Search for the cell housing the specified text and yield its [X, Y] center coordinate. 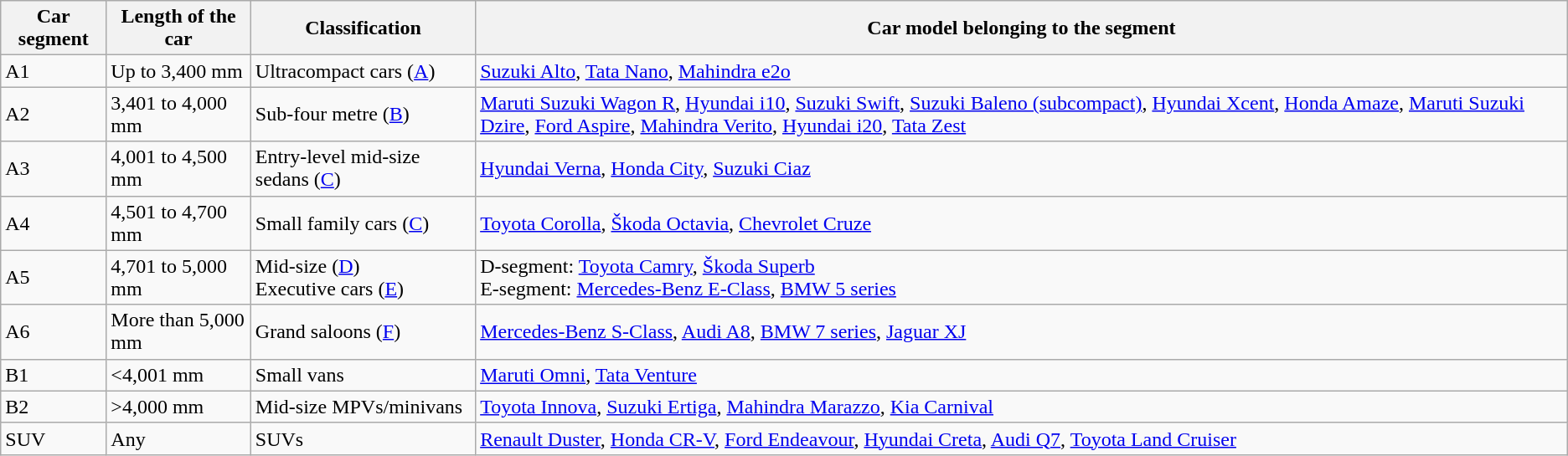
4,701 to 5,000 mm [178, 278]
Grand saloons (F) [363, 331]
Mid-size MPVs/minivans [363, 407]
Entry-level mid-size sedans (C) [363, 169]
A4 [54, 223]
Any [178, 438]
Car segment [54, 28]
A3 [54, 169]
Up to 3,400 mm [178, 71]
A1 [54, 71]
D-segment: Toyota Camry, Škoda SuperbE-segment: Mercedes-Benz E-Class, BMW 5 series [1022, 278]
Classification [363, 28]
4,501 to 4,700 mm [178, 223]
4,001 to 4,500 mm [178, 169]
<4,001 mm [178, 375]
More than 5,000 mm [178, 331]
Suzuki Alto, Tata Nano, Mahindra e2o [1022, 71]
A5 [54, 278]
SUVs [363, 438]
Mercedes-Benz S-Class, Audi A8, BMW 7 series, Jaguar XJ [1022, 331]
B1 [54, 375]
3,401 to 4,000 mm [178, 114]
A2 [54, 114]
Toyota Innova, Suzuki Ertiga, Mahindra Marazzo, Kia Carnival [1022, 407]
>4,000 mm [178, 407]
Small vans [363, 375]
A6 [54, 331]
Hyundai Verna, Honda City, Suzuki Ciaz [1022, 169]
Toyota Corolla, Škoda Octavia, Chevrolet Cruze [1022, 223]
B2 [54, 407]
Mid-size (D)Executive cars (E) [363, 278]
Renault Duster, Honda CR-V, Ford Endeavour, Hyundai Creta, Audi Q7, Toyota Land Cruiser [1022, 438]
Small family cars (C) [363, 223]
Maruti Omni, Tata Venture [1022, 375]
Car model belonging to the segment [1022, 28]
Sub-four metre (B) [363, 114]
Ultracompact cars (A) [363, 71]
Length of the car [178, 28]
SUV [54, 438]
